Capture the cell that displays the provided text and extract its (X, Y) central coordinate. 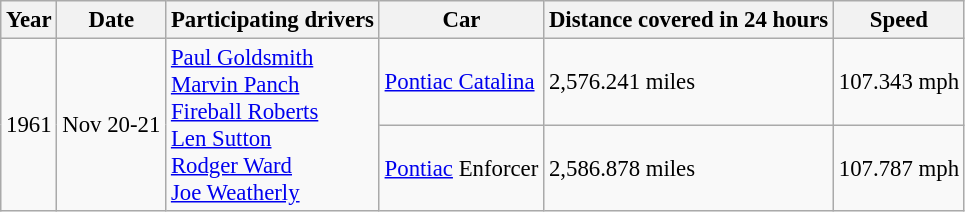
Distance covered in 24 hours (689, 20)
107.787 mph (898, 168)
Year (29, 20)
Paul Goldsmith Marvin Panch Fireball Roberts Len Sutton Rodger Ward Joe Weatherly (273, 126)
1961 (29, 126)
2,576.241 miles (689, 82)
Pontiac Catalina (461, 82)
107.343 mph (898, 82)
2,586.878 miles (689, 168)
Nov 20-21 (112, 126)
Pontiac Enforcer (461, 168)
Car (461, 20)
Date (112, 20)
Participating drivers (273, 20)
Speed (898, 20)
